Search for the cell housing the specified text and yield its [x, y] center coordinate. 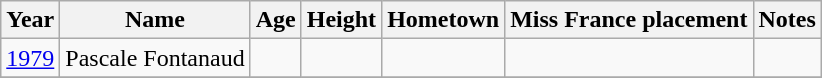
1979 [30, 58]
Height [341, 20]
Pascale Fontanaud [155, 58]
Name [155, 20]
Hometown [444, 20]
Age [276, 20]
Miss France placement [629, 20]
Year [30, 20]
Notes [787, 20]
